Provide the (x, y) coordinate of the cell's center where the given text is located.  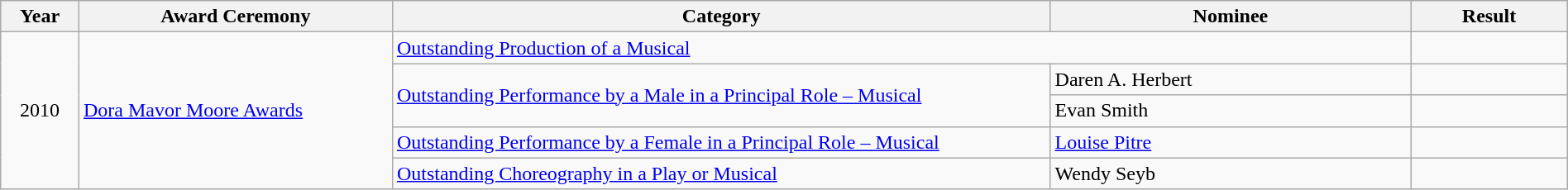
Outstanding Production of a Musical (901, 48)
Dora Mavor Moore Awards (235, 111)
2010 (40, 111)
Nominee (1231, 17)
Award Ceremony (235, 17)
Wendy Seyb (1231, 173)
Daren A. Herbert (1231, 79)
Louise Pitre (1231, 142)
Year (40, 17)
Evan Smith (1231, 111)
Outstanding Performance by a Female in a Principal Role – Musical (721, 142)
Category (721, 17)
Outstanding Choreography in a Play or Musical (721, 173)
Result (1489, 17)
Outstanding Performance by a Male in a Principal Role – Musical (721, 95)
